For the text-containing cell, return its midpoint in [x, y] coordinate format. 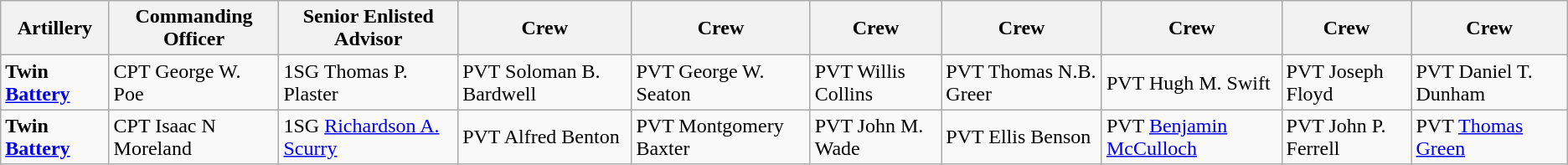
Commanding Officer [194, 28]
PVT Benjamin McCulloch [1191, 137]
CPT George W. Poe [194, 82]
PVT Soloman B. Bardwell [544, 82]
PVT Ellis Benson [1022, 137]
PVT George W. Seaton [720, 82]
PVT Thomas Green [1489, 137]
Artillery [55, 28]
PVT John M. Wade [876, 137]
PVT Thomas N.B. Greer [1022, 82]
PVT Joseph Floyd [1347, 82]
PVT Montgomery Baxter [720, 137]
1SG Richardson A. Scurry [369, 137]
PVT Alfred Benton [544, 137]
PVT Hugh M. Swift [1191, 82]
PVT Daniel T. Dunham [1489, 82]
PVT John P. Ferrell [1347, 137]
Senior Enlisted Advisor [369, 28]
PVT Willis Collins [876, 82]
1SG Thomas P. Plaster [369, 82]
CPT Isaac N Moreland [194, 137]
